Determine the [X, Y] coordinate at the center of the cell enclosing the given text.  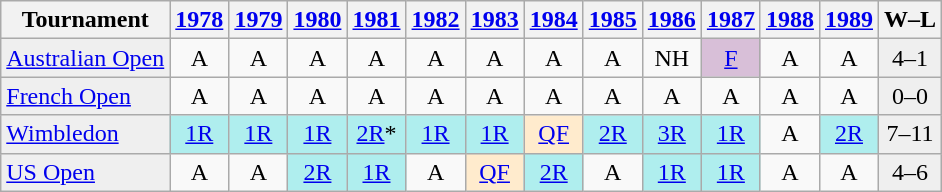
W–L [910, 20]
1982 [436, 20]
4–6 [910, 172]
1980 [318, 20]
1985 [612, 20]
3R [672, 134]
1979 [258, 20]
1986 [672, 20]
French Open [86, 96]
NH [672, 58]
1988 [790, 20]
4–1 [910, 58]
2R* [376, 134]
1978 [200, 20]
1981 [376, 20]
Wimbledon [86, 134]
F [730, 58]
7–11 [910, 134]
Australian Open [86, 58]
1984 [554, 20]
Tournament [86, 20]
1983 [494, 20]
0–0 [910, 96]
1987 [730, 20]
US Open [86, 172]
1989 [848, 20]
